Pinpoint the cell where the given text exists, returning its (x, y) midpoint coordinate. 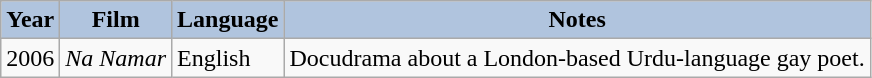
Docudrama about a London-based Urdu-language gay poet. (577, 58)
Year (30, 20)
English (228, 58)
Notes (577, 20)
Language (228, 20)
Na Namar (116, 58)
Film (116, 20)
2006 (30, 58)
